Locate the cell with the specified text and output its (X, Y) center coordinate. 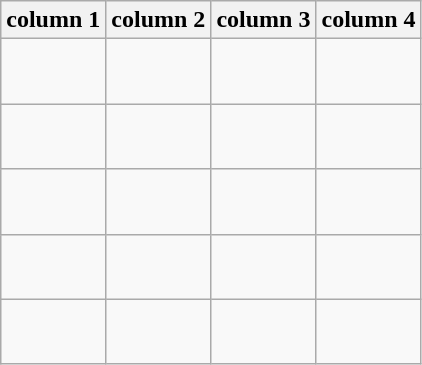
column 2 (158, 20)
column 3 (264, 20)
column 4 (368, 20)
column 1 (54, 20)
